Provide the [X, Y] coordinate of the cell's center where the given text is located.  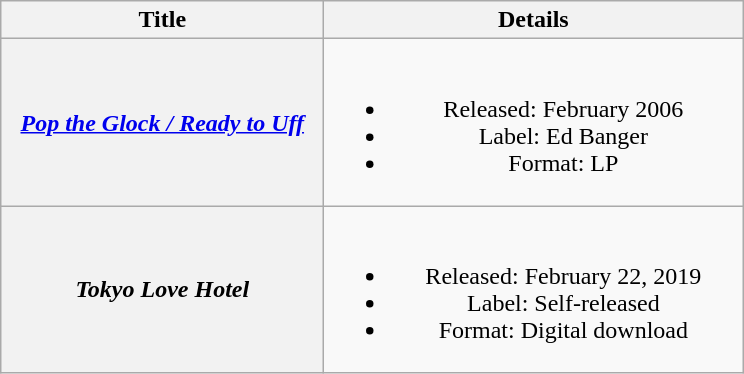
Pop the Glock / Ready to Uff [162, 122]
Title [162, 20]
Released: February 22, 2019Label: Self-releasedFormat: Digital download [534, 290]
Details [534, 20]
Released: February 2006Label: Ed BangerFormat: LP [534, 122]
Tokyo Love Hotel [162, 290]
